From the cell containing the given text, extract its center point as [x, y] coordinate. 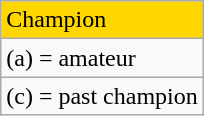
(c) = past champion [102, 96]
Champion [102, 20]
(a) = amateur [102, 58]
